Determine the [X, Y] coordinate at the center of the cell enclosing the given text.  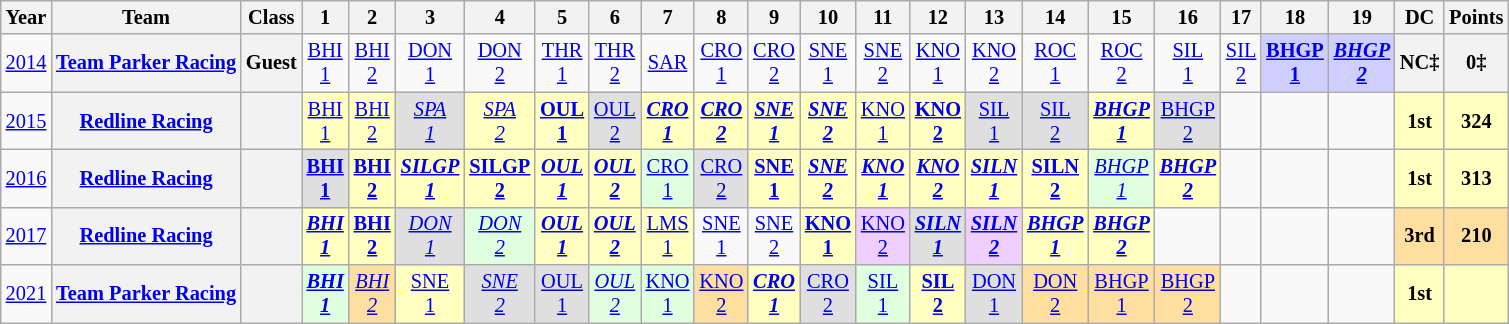
ROC2 [1121, 63]
11 [883, 17]
17 [1241, 17]
2017 [26, 236]
5 [562, 17]
12 [938, 17]
THR2 [615, 63]
2 [372, 17]
ROC1 [1055, 63]
SILGP1 [430, 178]
324 [1476, 121]
1 [326, 17]
SPA2 [500, 121]
DC [1420, 17]
8 [721, 17]
Points [1476, 17]
2021 [26, 294]
SILGP2 [500, 178]
NC‡ [1420, 63]
Class [272, 17]
2016 [26, 178]
7 [668, 17]
0‡ [1476, 63]
16 [1188, 17]
SPA1 [430, 121]
313 [1476, 178]
15 [1121, 17]
10 [828, 17]
2015 [26, 121]
6 [615, 17]
3 [430, 17]
2014 [26, 63]
SAR [668, 63]
18 [1294, 17]
9 [774, 17]
Team [146, 17]
4 [500, 17]
LMS1 [668, 236]
210 [1476, 236]
19 [1362, 17]
14 [1055, 17]
Year [26, 17]
13 [994, 17]
Guest [272, 63]
3rd [1420, 236]
THR1 [562, 63]
